Find where the given text appears and provide that cell's center as [X, Y] coordinate. 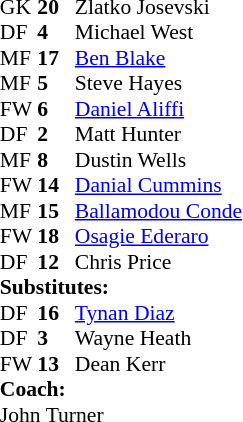
Dean Kerr [158, 364]
14 [56, 185]
13 [56, 364]
Matt Hunter [158, 135]
Steve Hayes [158, 83]
Ben Blake [158, 58]
8 [56, 160]
16 [56, 313]
Osagie Ederaro [158, 237]
Wayne Heath [158, 339]
5 [56, 83]
15 [56, 211]
Chris Price [158, 262]
2 [56, 135]
Substitutes: [121, 287]
Dustin Wells [158, 160]
12 [56, 262]
18 [56, 237]
17 [56, 58]
Coach: [121, 389]
Ballamodou Conde [158, 211]
3 [56, 339]
Daniel Aliffi [158, 109]
Danial Cummins [158, 185]
4 [56, 33]
Tynan Diaz [158, 313]
6 [56, 109]
Michael West [158, 33]
